Scan for the cell matching the given text and deliver its [x, y] coordinate at center. 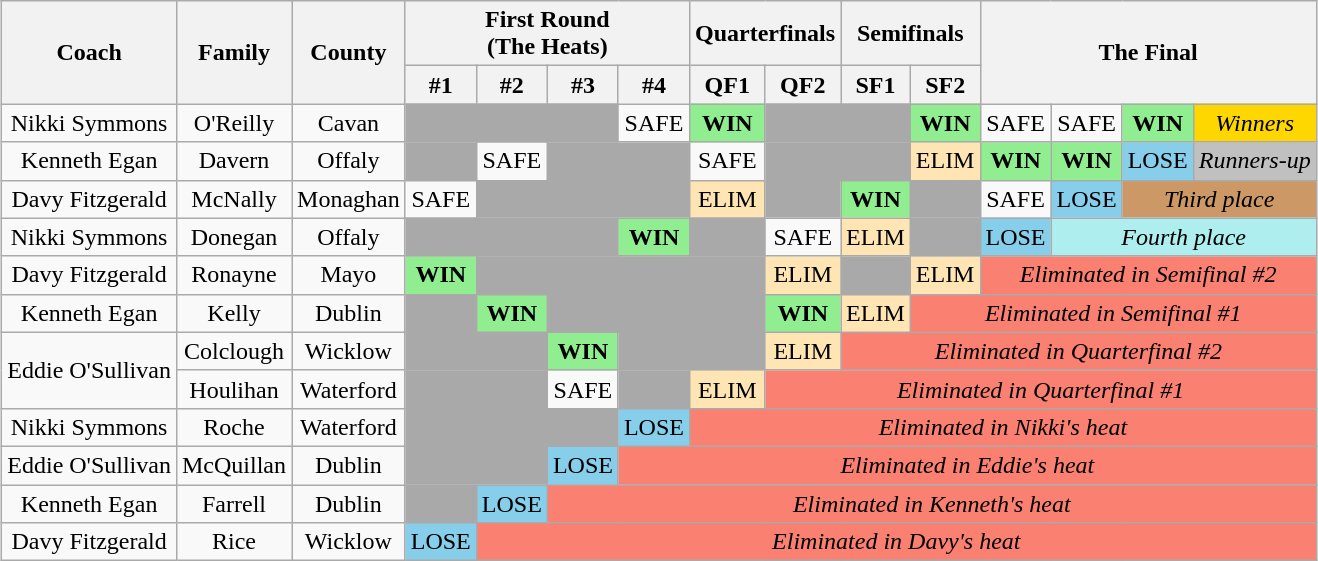
Roche [234, 427]
#2 [512, 85]
Kelly [234, 313]
Semifinals [910, 34]
Runners-up [1254, 161]
Coach [90, 52]
Cavan [349, 123]
Eliminated in Quarterfinal #1 [1040, 389]
Winners [1254, 123]
Monaghan [349, 199]
#1 [440, 85]
Family [234, 52]
Quarterfinals [764, 34]
O'Reilly [234, 123]
Colclough [234, 351]
SF2 [945, 85]
QF2 [803, 85]
Eliminated in Nikki's heat [1002, 427]
Eliminated in Eddie's heat [967, 465]
McQuillan [234, 465]
Eliminated in Kenneth's heat [932, 503]
Mayo [349, 275]
McNally [234, 199]
Rice [234, 542]
#3 [582, 85]
Third place [1219, 199]
#4 [654, 85]
Ronayne [234, 275]
The Final [1148, 52]
QF1 [727, 85]
Davern [234, 161]
First Round(The Heats) [547, 34]
Houlihan [234, 389]
County [349, 52]
Fourth place [1184, 237]
Eliminated in Semifinal #2 [1148, 275]
Eliminated in Semifinal #1 [1113, 313]
Donegan [234, 237]
SF1 [876, 85]
Farrell [234, 503]
Eliminated in Davy's heat [896, 542]
Eliminated in Quarterfinal #2 [1079, 351]
